Provide the [x, y] coordinate of the cell's center where the given text is located.  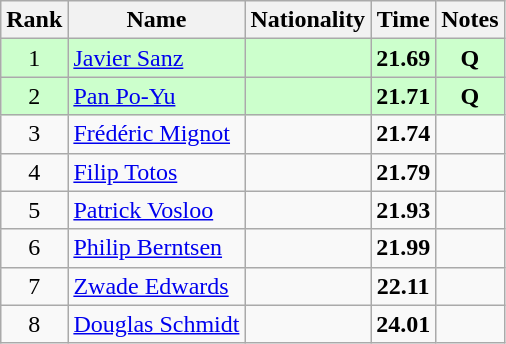
Rank [34, 20]
Pan Po-Yu [156, 96]
Patrick Vosloo [156, 210]
24.01 [404, 324]
Notes [470, 20]
7 [34, 286]
Frédéric Mignot [156, 134]
21.93 [404, 210]
Zwade Edwards [156, 286]
5 [34, 210]
Filip Totos [156, 172]
Javier Sanz [156, 58]
Douglas Schmidt [156, 324]
Name [156, 20]
21.69 [404, 58]
Philip Berntsen [156, 248]
21.79 [404, 172]
8 [34, 324]
4 [34, 172]
22.11 [404, 286]
21.71 [404, 96]
21.99 [404, 248]
Nationality [308, 20]
Time [404, 20]
2 [34, 96]
1 [34, 58]
6 [34, 248]
21.74 [404, 134]
3 [34, 134]
